Scan for the cell matching the given text and deliver its [X, Y] coordinate at center. 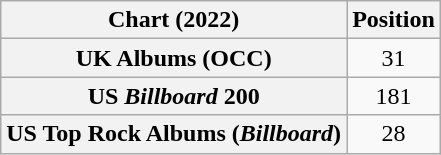
US Top Rock Albums (Billboard) [174, 134]
181 [394, 96]
UK Albums (OCC) [174, 58]
31 [394, 58]
US Billboard 200 [174, 96]
28 [394, 134]
Chart (2022) [174, 20]
Position [394, 20]
